Identify which cell holds the provided text, then report its (X, Y) central coordinate. 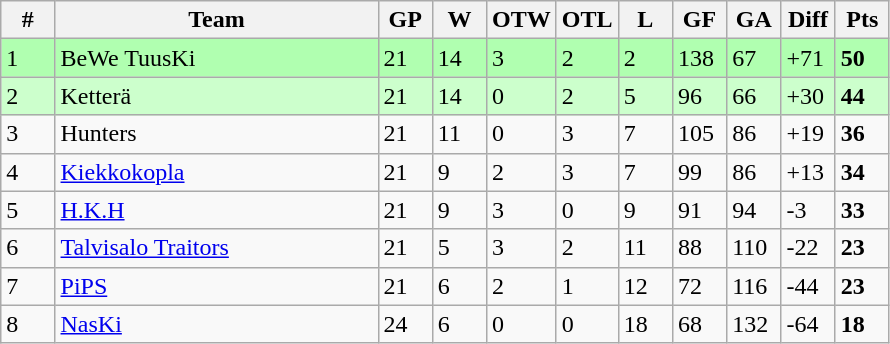
99 (699, 172)
110 (754, 248)
# (28, 20)
132 (754, 324)
Diff (808, 20)
138 (699, 58)
+71 (808, 58)
+13 (808, 172)
GF (699, 20)
50 (862, 58)
GP (405, 20)
H.K.H (216, 210)
8 (28, 324)
NasKi (216, 324)
88 (699, 248)
67 (754, 58)
L (645, 20)
GA (754, 20)
44 (862, 96)
34 (862, 172)
91 (699, 210)
66 (754, 96)
105 (699, 134)
94 (754, 210)
W (459, 20)
Ketterä (216, 96)
-44 (808, 286)
+30 (808, 96)
24 (405, 324)
116 (754, 286)
BeWe TuusKi (216, 58)
Kiekkokopla (216, 172)
-3 (808, 210)
Hunters (216, 134)
-22 (808, 248)
36 (862, 134)
4 (28, 172)
PiPS (216, 286)
+19 (808, 134)
OTL (587, 20)
12 (645, 286)
33 (862, 210)
68 (699, 324)
96 (699, 96)
Pts (862, 20)
Talvisalo Traitors (216, 248)
OTW (522, 20)
72 (699, 286)
Team (216, 20)
-64 (808, 324)
